Return the (X, Y) coordinate for the center point of the cell that contains the specified text.  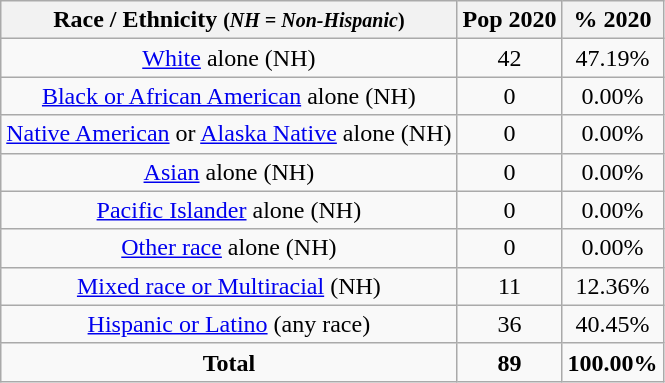
Mixed race or Multiracial (NH) (229, 286)
36 (510, 324)
% 2020 (612, 20)
Asian alone (NH) (229, 172)
12.36% (612, 286)
40.45% (612, 324)
Black or African American alone (NH) (229, 96)
Race / Ethnicity (NH = Non-Hispanic) (229, 20)
89 (510, 362)
Hispanic or Latino (any race) (229, 324)
Other race alone (NH) (229, 248)
47.19% (612, 58)
Pop 2020 (510, 20)
Native American or Alaska Native alone (NH) (229, 134)
11 (510, 286)
White alone (NH) (229, 58)
Total (229, 362)
100.00% (612, 362)
Pacific Islander alone (NH) (229, 210)
42 (510, 58)
